Locate the cell with the specified text and output its [X, Y] center coordinate. 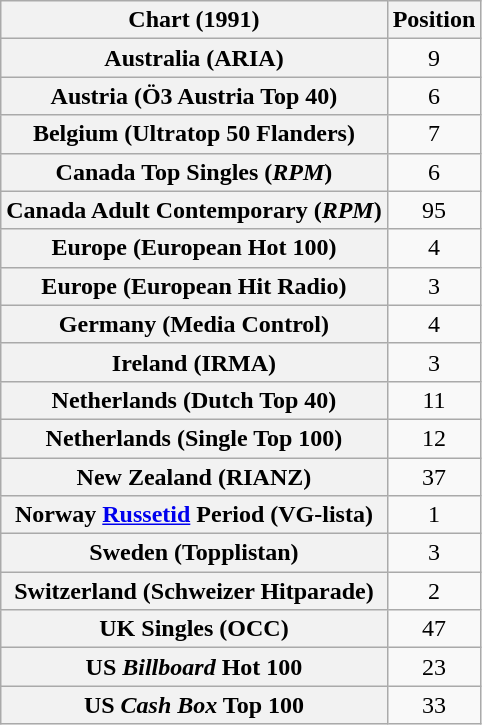
Austria (Ö3 Austria Top 40) [194, 96]
7 [434, 134]
Canada Top Singles (RPM) [194, 172]
11 [434, 400]
Position [434, 20]
Australia (ARIA) [194, 58]
New Zealand (RIANZ) [194, 477]
37 [434, 477]
9 [434, 58]
95 [434, 210]
Netherlands (Single Top 100) [194, 438]
33 [434, 705]
UK Singles (OCC) [194, 629]
2 [434, 591]
Europe (European Hot 100) [194, 248]
Netherlands (Dutch Top 40) [194, 400]
Europe (European Hit Radio) [194, 286]
Ireland (IRMA) [194, 362]
Belgium (Ultratop 50 Flanders) [194, 134]
US Cash Box Top 100 [194, 705]
12 [434, 438]
Chart (1991) [194, 20]
Germany (Media Control) [194, 324]
23 [434, 667]
1 [434, 515]
US Billboard Hot 100 [194, 667]
Sweden (Topplistan) [194, 553]
47 [434, 629]
Switzerland (Schweizer Hitparade) [194, 591]
Canada Adult Contemporary (RPM) [194, 210]
Norway Russetid Period (VG-lista) [194, 515]
